Determine the (X, Y) coordinate at the center of the cell enclosing the given text.  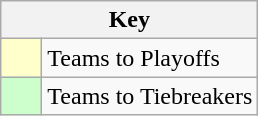
Teams to Tiebreakers (150, 96)
Key (130, 20)
Teams to Playoffs (150, 58)
